For the text-containing cell, return its midpoint in (X, Y) coordinate format. 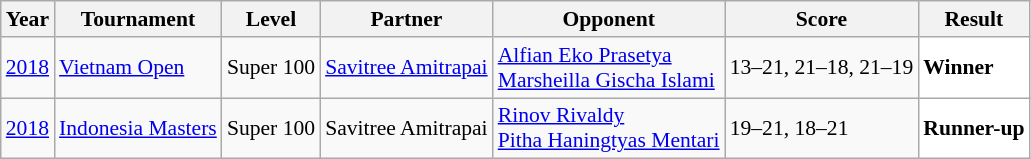
Rinov Rivaldy Pitha Haningtyas Mentari (609, 128)
13–21, 21–18, 21–19 (822, 68)
Level (271, 19)
19–21, 18–21 (822, 128)
Vietnam Open (138, 68)
Year (28, 19)
Indonesia Masters (138, 128)
Result (974, 19)
Partner (406, 19)
Tournament (138, 19)
Runner-up (974, 128)
Winner (974, 68)
Alfian Eko Prasetya Marsheilla Gischa Islami (609, 68)
Score (822, 19)
Opponent (609, 19)
